Identify which cell holds the provided text, then report its (x, y) central coordinate. 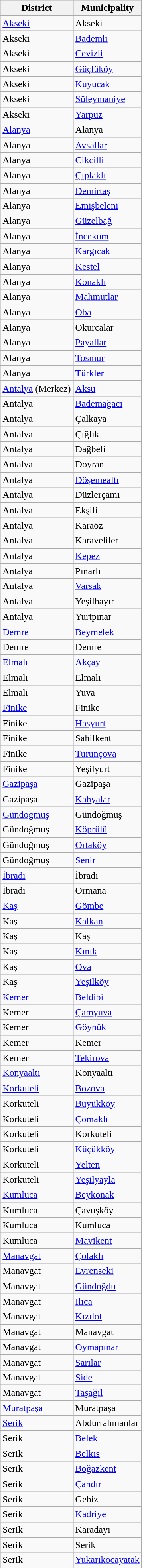
Abdurrahmanlar (107, 1423)
Gündoğdu (107, 1286)
Gömbe (107, 906)
Yeşilyayla (107, 1180)
Tekirova (107, 1058)
Yukarıkocayatak (107, 1560)
Belkıs (107, 1454)
Döşemealtı (107, 480)
Çavuşköy (107, 1210)
Gebiz (107, 1499)
Doyran (107, 465)
Demirtaş (107, 191)
Avsallar (107, 145)
Okurcalar (107, 327)
Oba (107, 312)
Kızılot (107, 1317)
Çandır (107, 1484)
Sahilkent (107, 738)
Kadriye (107, 1514)
Pınarlı (107, 571)
Taşağıl (107, 1392)
Türkler (107, 373)
Payallar (107, 343)
Ova (107, 967)
Oymapınar (107, 1347)
Düzlerçamı (107, 495)
Konaklı (107, 282)
Çıplaklı (107, 175)
Yarpuz (107, 114)
Beymelek (107, 632)
Kahyalar (107, 799)
Turunçova (107, 754)
Varsak (107, 586)
Boğazkent (107, 1469)
Büyükköy (107, 1103)
Göynük (107, 1027)
Beldibi (107, 997)
Municipality (107, 8)
Beykonak (107, 1195)
Çığlık (107, 434)
Güçlüköy (107, 69)
Antalya (Merkez) (37, 388)
Mavikent (107, 1241)
Bozova (107, 1088)
Yeşilköy (107, 982)
İncekum (107, 236)
Yuva (107, 693)
Çomaklı (107, 1119)
Ormana (107, 890)
Mahmutlar (107, 297)
Sarılar (107, 1362)
Ortaköy (107, 845)
Senir (107, 860)
Belek (107, 1438)
Dağbeli (107, 449)
Kepez (107, 556)
Hasyurt (107, 723)
Güzelbağ (107, 221)
Tosmur (107, 358)
Yelten (107, 1165)
Kalkan (107, 921)
Side (107, 1377)
Çalkaya (107, 419)
Karadayı (107, 1530)
Yeşilbayır (107, 601)
Evrenseki (107, 1271)
Kınık (107, 952)
Yurtpınar (107, 616)
Cevizli (107, 54)
Karaveliler (107, 541)
Ilıca (107, 1301)
Kuyucak (107, 84)
Çolaklı (107, 1256)
Süleymaniye (107, 99)
District (37, 8)
Karaöz (107, 525)
Cikcilli (107, 160)
Bademli (107, 38)
Köprülü (107, 830)
Ekşili (107, 510)
Emişbeleni (107, 206)
Küçükköy (107, 1149)
Kargıcak (107, 251)
Bademağacı (107, 403)
Yeşilyurt (107, 769)
Çamyuva (107, 1012)
Aksu (107, 388)
Akçay (107, 662)
Kestel (107, 267)
